Pinpoint the cell where the given text exists, returning its [X, Y] midpoint coordinate. 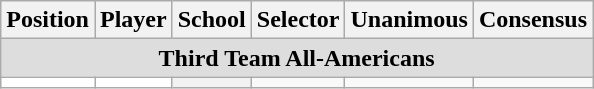
School [212, 20]
Consensus [532, 20]
Player [133, 20]
Unanimous [409, 20]
Position [48, 20]
Selector [298, 20]
Third Team All-Americans [297, 58]
